Capture the cell that displays the provided text and extract its [X, Y] central coordinate. 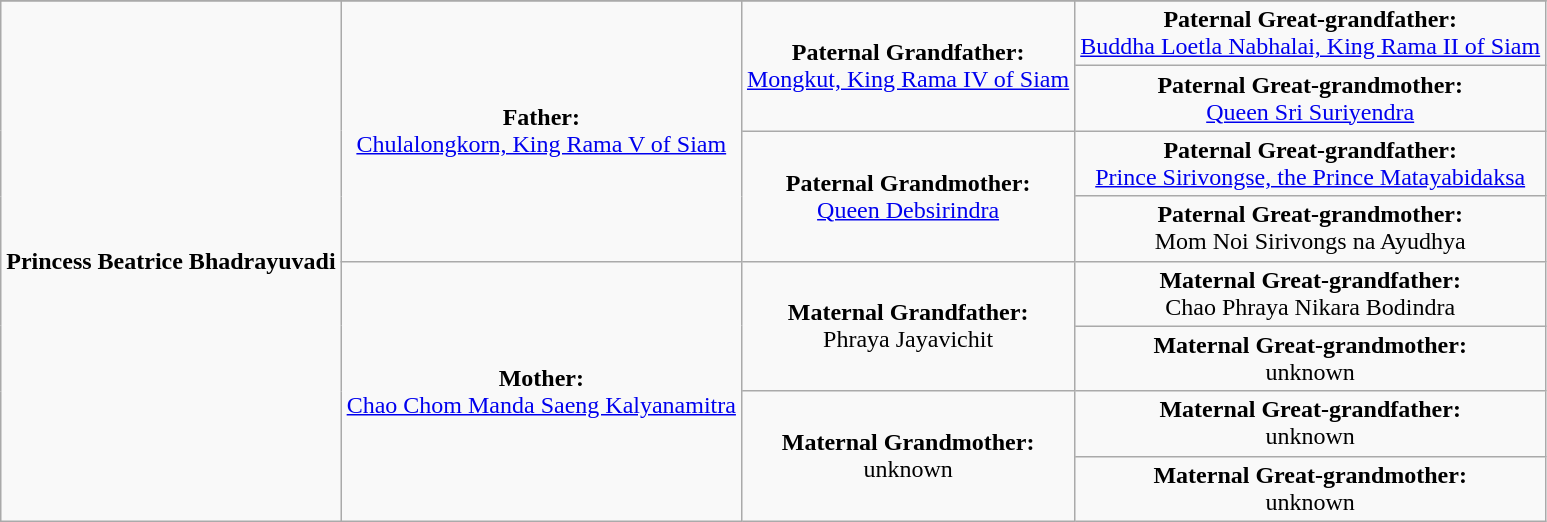
Mother:Chao Chom Manda Saeng Kalyanamitra [541, 391]
Princess Beatrice Bhadrayuvadi [171, 261]
Maternal Great-grandfather:unknown [1310, 424]
Paternal Great-grandfather:Prince Sirivongse, the Prince Matayabidaksa [1310, 164]
Paternal Grandfather:Mongkut, King Rama IV of Siam [908, 66]
Paternal Grandmother:Queen Debsirindra [908, 196]
Maternal Grandmother:unknown [908, 456]
Maternal Grandfather:Phraya Jayavichit [908, 326]
Maternal Great-grandfather:Chao Phraya Nikara Bodindra [1310, 294]
Paternal Great-grandmother:Mom Noi Sirivongs na Ayudhya [1310, 228]
Paternal Great-grandmother:Queen Sri Suriyendra [1310, 98]
Father:Chulalongkorn, King Rama V of Siam [541, 131]
Paternal Great-grandfather:Buddha Loetla Nabhalai, King Rama II of Siam [1310, 34]
